Find where the given text appears and provide that cell's center as (x, y) coordinate. 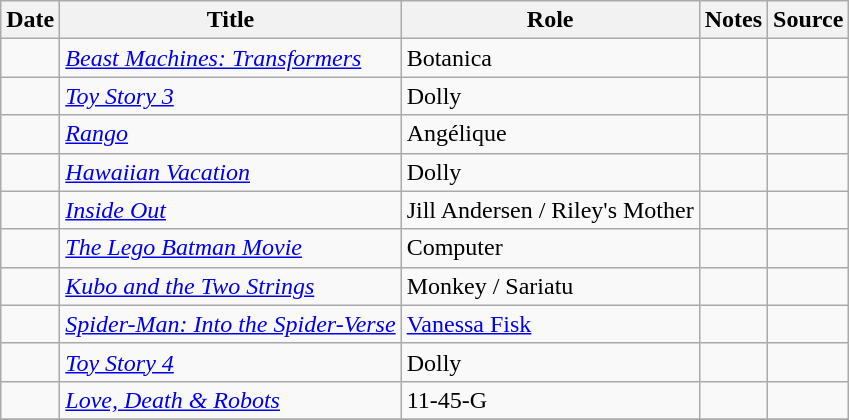
Spider-Man: Into the Spider-Verse (230, 324)
Kubo and the Two Strings (230, 286)
Inside Out (230, 210)
Botanica (550, 58)
Role (550, 20)
Beast Machines: Transformers (230, 58)
Rango (230, 134)
Hawaiian Vacation (230, 172)
Computer (550, 248)
Jill Andersen / Riley's Mother (550, 210)
Title (230, 20)
Source (808, 20)
11-45-G (550, 400)
Vanessa Fisk (550, 324)
Monkey / Sariatu (550, 286)
Toy Story 3 (230, 96)
Toy Story 4 (230, 362)
The Lego Batman Movie (230, 248)
Love, Death & Robots (230, 400)
Notes (733, 20)
Angélique (550, 134)
Date (30, 20)
